Identify which cell holds the provided text, then report its (x, y) central coordinate. 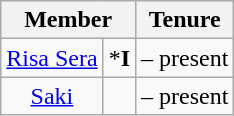
Member (68, 20)
Tenure (185, 20)
Saki (52, 96)
Risa Sera (52, 58)
*I (119, 58)
